For the text-containing cell, return its midpoint in (X, Y) coordinate format. 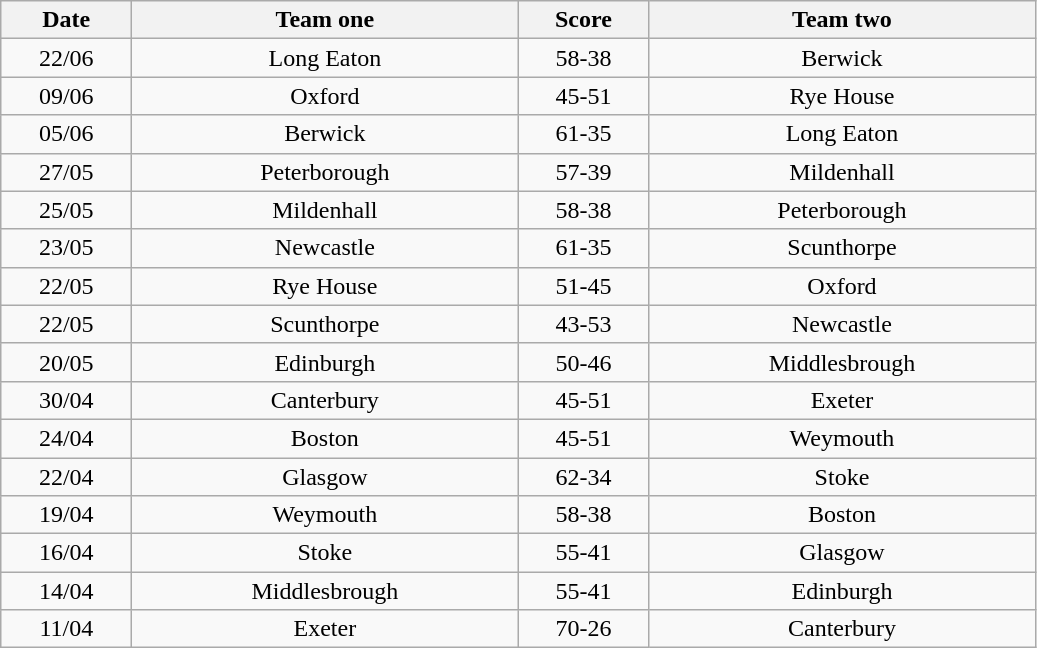
Score (584, 20)
51-45 (584, 286)
27/05 (66, 172)
25/05 (66, 210)
22/04 (66, 477)
57-39 (584, 172)
14/04 (66, 591)
16/04 (66, 553)
50-46 (584, 362)
22/06 (66, 58)
20/05 (66, 362)
05/06 (66, 134)
70-26 (584, 629)
Team two (842, 20)
43-53 (584, 324)
30/04 (66, 400)
Team one (325, 20)
09/06 (66, 96)
24/04 (66, 438)
11/04 (66, 629)
19/04 (66, 515)
62-34 (584, 477)
Date (66, 20)
23/05 (66, 248)
